Provide the [x, y] coordinate of the cell's center where the given text is located.  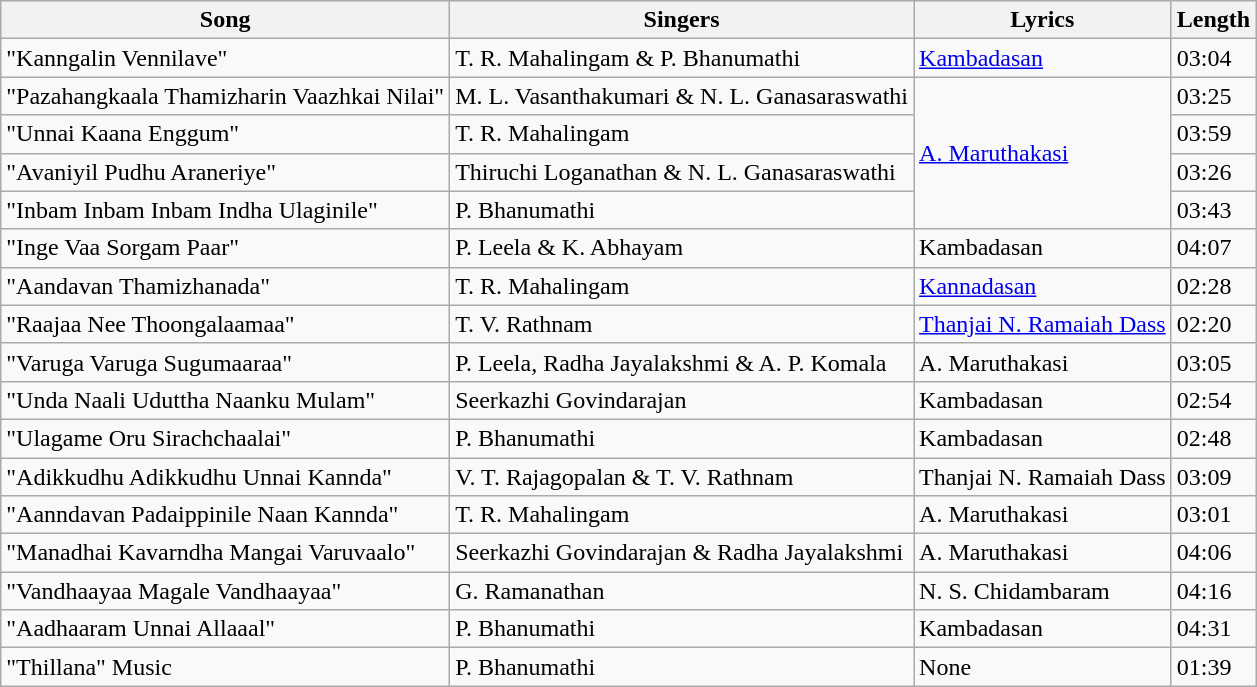
V. T. Rajagopalan & T. V. Rathnam [682, 477]
"Unnai Kaana Enggum" [226, 134]
Length [1213, 20]
"Aadhaaram Unnai Allaaal" [226, 629]
03:04 [1213, 58]
Lyrics [1043, 20]
02:28 [1213, 286]
04:31 [1213, 629]
03:05 [1213, 362]
02:20 [1213, 324]
03:25 [1213, 96]
02:54 [1213, 400]
Singers [682, 20]
M. L. Vasanthakumari & N. L. Ganasaraswathi [682, 96]
"Aandavan Thamizhanada" [226, 286]
04:16 [1213, 591]
T. R. Mahalingam & P. Bhanumathi [682, 58]
"Aanndavan Padaippinile Naan Kannda" [226, 515]
"Varuga Varuga Sugumaaraa" [226, 362]
"Adikkudhu Adikkudhu Unnai Kannda" [226, 477]
Seerkazhi Govindarajan & Radha Jayalakshmi [682, 553]
03:09 [1213, 477]
"Unda Naali Uduttha Naanku Mulam" [226, 400]
"Ulagame Oru Sirachchaalai" [226, 438]
Thiruchi Loganathan & N. L. Ganasaraswathi [682, 172]
Kannadasan [1043, 286]
"Pazahangkaala Thamizharin Vaazhkai Nilai" [226, 96]
None [1043, 667]
03:43 [1213, 210]
"Inbam Inbam Inbam Indha Ulaginile" [226, 210]
"Inge Vaa Sorgam Paar" [226, 248]
P. Leela, Radha Jayalakshmi & A. P. Komala [682, 362]
T. V. Rathnam [682, 324]
04:07 [1213, 248]
"Thillana" Music [226, 667]
"Vandhaayaa Magale Vandhaayaa" [226, 591]
"Manadhai Kavarndha Mangai Varuvaalo" [226, 553]
"Raajaa Nee Thoongalaamaa" [226, 324]
04:06 [1213, 553]
N. S. Chidambaram [1043, 591]
P. Leela & K. Abhayam [682, 248]
"Avaniyil Pudhu Araneriye" [226, 172]
03:26 [1213, 172]
Seerkazhi Govindarajan [682, 400]
03:59 [1213, 134]
01:39 [1213, 667]
G. Ramanathan [682, 591]
Song [226, 20]
"Kanngalin Vennilave" [226, 58]
03:01 [1213, 515]
02:48 [1213, 438]
